Find where the given text appears and provide that cell's center as (X, Y) coordinate. 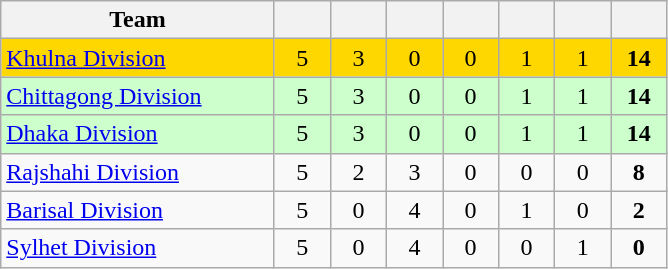
Team (138, 20)
Khulna Division (138, 58)
Chittagong Division (138, 96)
Barisal Division (138, 210)
8 (639, 172)
Sylhet Division (138, 248)
Rajshahi Division (138, 172)
Dhaka Division (138, 134)
